Find where the given text appears and provide that cell's center as [x, y] coordinate. 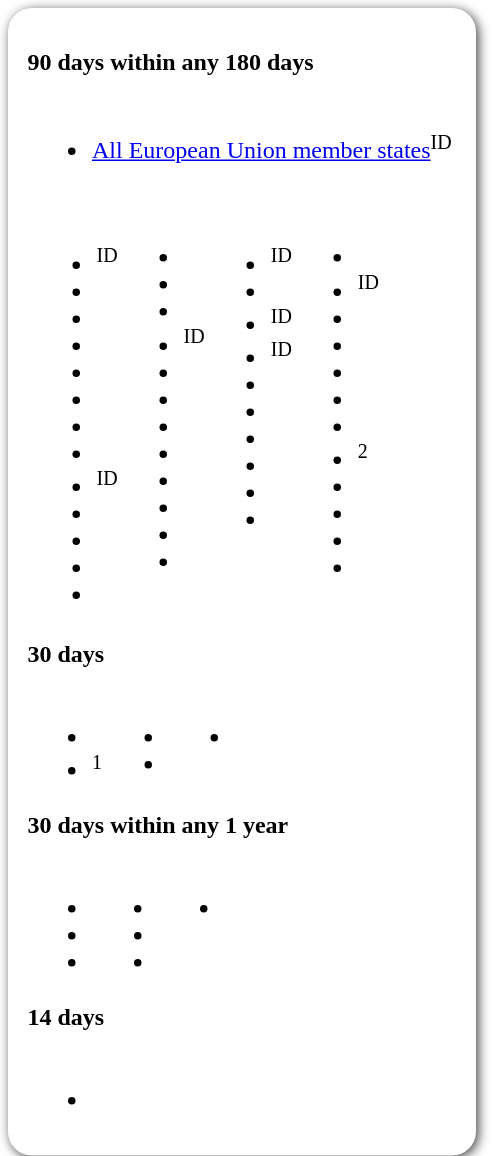
IDID [77, 412]
90 days within any 180 days All European Union member statesID IDID ID IDIDID ID2 30 days 1 30 days within any 1 year 14 days [245, 582]
ID2 [338, 412]
1 [66, 740]
All European Union member statesID IDID ID IDIDID ID2 [242, 358]
ID [164, 412]
IDIDID [251, 412]
